Pinpoint the cell where the given text exists, returning its [X, Y] midpoint coordinate. 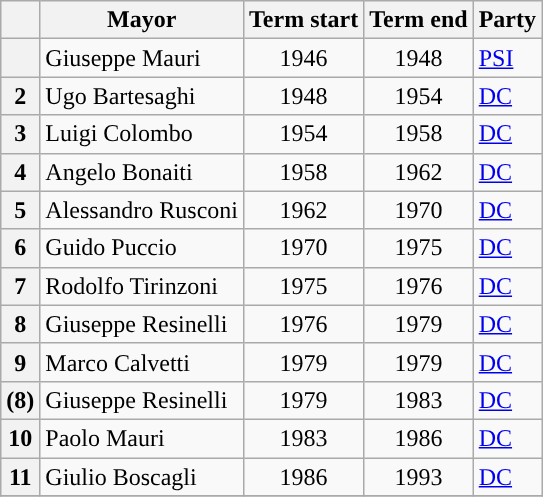
4 [20, 172]
Marco Calvetti [142, 362]
1993 [419, 477]
PSI [507, 58]
Ugo Bartesaghi [142, 96]
7 [20, 286]
5 [20, 210]
10 [20, 438]
Mayor [142, 20]
1946 [304, 58]
Angelo Bonaiti [142, 172]
Term end [419, 20]
6 [20, 248]
Luigi Colombo [142, 134]
Paolo Mauri [142, 438]
8 [20, 324]
Term start [304, 20]
Rodolfo Tirinzoni [142, 286]
3 [20, 134]
11 [20, 477]
Giuseppe Mauri [142, 58]
2 [20, 96]
Party [507, 20]
Giulio Boscagli [142, 477]
Alessandro Rusconi [142, 210]
(8) [20, 400]
Guido Puccio [142, 248]
9 [20, 362]
